Find where the given text appears and provide that cell's center as (X, Y) coordinate. 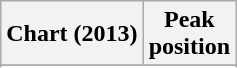
Peakposition (189, 34)
Chart (2013) (72, 34)
